Search for the cell housing the specified text and yield its (x, y) center coordinate. 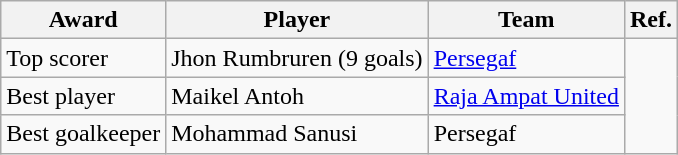
Player (297, 20)
Best goalkeeper (84, 134)
Jhon Rumbruren (9 goals) (297, 58)
Ref. (650, 20)
Mohammad Sanusi (297, 134)
Team (526, 20)
Award (84, 20)
Best player (84, 96)
Raja Ampat United (526, 96)
Maikel Antoh (297, 96)
Top scorer (84, 58)
